Detect which cell encompasses the target text, then output its [x, y] center coordinate. 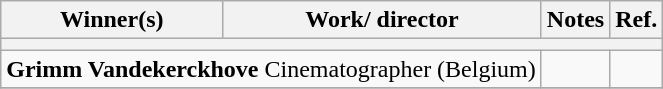
Winner(s) [112, 20]
Notes [575, 20]
Grimm Vandekerckhove Cinematographer (Belgium) [272, 69]
Ref. [636, 20]
Work/ director [382, 20]
